Find where the given text appears and provide that cell's center as (X, Y) coordinate. 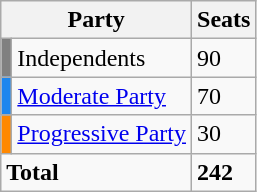
30 (224, 134)
Total (96, 172)
Independents (102, 58)
90 (224, 58)
Progressive Party (102, 134)
Moderate Party (102, 96)
242 (224, 172)
Party (96, 20)
Seats (224, 20)
70 (224, 96)
